Return the [x, y] coordinate for the center point of the cell that contains the specified text.  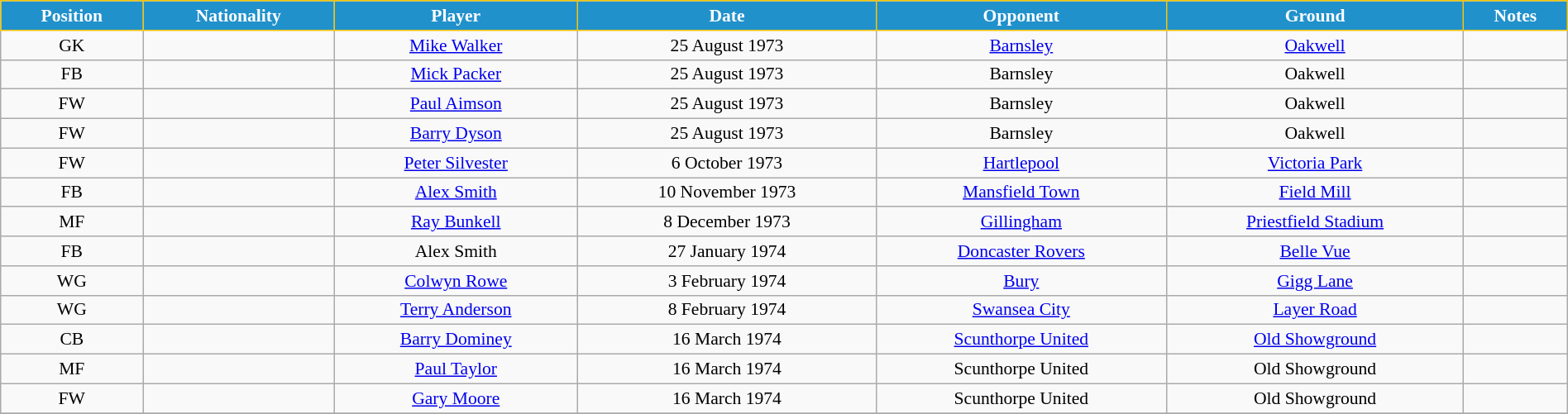
3 February 1974 [727, 281]
Barry Dominey [457, 340]
Player [457, 16]
6 October 1973 [727, 163]
Bury [1021, 281]
8 February 1974 [727, 310]
CB [72, 340]
Ray Bunkell [457, 222]
Opponent [1021, 16]
27 January 1974 [727, 251]
Victoria Park [1315, 163]
Gary Moore [457, 398]
Mansfield Town [1021, 193]
Gigg Lane [1315, 281]
Layer Road [1315, 310]
Nationality [238, 16]
Mick Packer [457, 74]
Mike Walker [457, 45]
Terry Anderson [457, 310]
Paul Taylor [457, 369]
Belle Vue [1315, 251]
10 November 1973 [727, 193]
Gillingham [1021, 222]
Peter Silvester [457, 163]
Doncaster Rovers [1021, 251]
Priestfield Stadium [1315, 222]
Notes [1516, 16]
GK [72, 45]
Position [72, 16]
Barry Dyson [457, 134]
Swansea City [1021, 310]
Hartlepool [1021, 163]
Field Mill [1315, 193]
Ground [1315, 16]
8 December 1973 [727, 222]
Date [727, 16]
Paul Aimson [457, 104]
Colwyn Rowe [457, 281]
